For the text-containing cell, return its midpoint in (x, y) coordinate format. 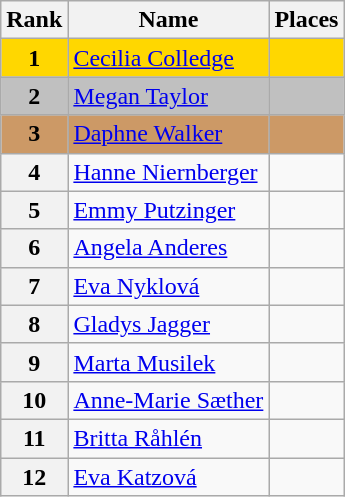
6 (34, 248)
Cecilia Colledge (168, 58)
Eva Nyklová (168, 286)
5 (34, 210)
Anne-Marie Sæther (168, 400)
Eva Katzová (168, 477)
Name (168, 20)
2 (34, 96)
4 (34, 172)
Daphne Walker (168, 134)
Places (306, 20)
Angela Anderes (168, 248)
Emmy Putzinger (168, 210)
11 (34, 438)
10 (34, 400)
8 (34, 324)
Gladys Jagger (168, 324)
7 (34, 286)
Britta Råhlén (168, 438)
9 (34, 362)
12 (34, 477)
1 (34, 58)
Megan Taylor (168, 96)
Marta Musilek (168, 362)
Rank (34, 20)
3 (34, 134)
Hanne Niernberger (168, 172)
